Detect which cell encompasses the target text, then output its [X, Y] center coordinate. 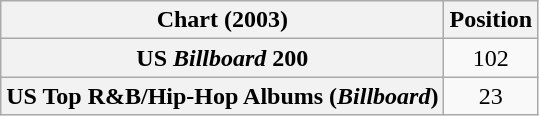
102 [491, 58]
US Top R&B/Hip-Hop Albums (Billboard) [222, 96]
23 [491, 96]
US Billboard 200 [222, 58]
Position [491, 20]
Chart (2003) [222, 20]
